Locate the cell with the specified text and output its [x, y] center coordinate. 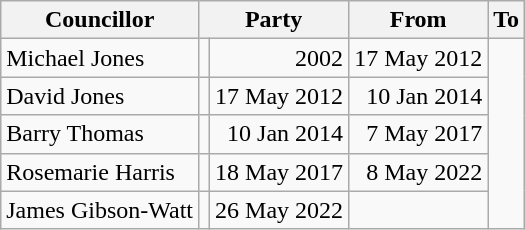
8 May 2022 [418, 172]
Michael Jones [100, 58]
From [418, 20]
2002 [280, 58]
To [506, 20]
7 May 2017 [418, 134]
Barry Thomas [100, 134]
Rosemarie Harris [100, 172]
26 May 2022 [280, 210]
18 May 2017 [280, 172]
David Jones [100, 96]
Councillor [100, 20]
James Gibson-Watt [100, 210]
Party [274, 20]
